Capture the cell that displays the provided text and extract its [x, y] central coordinate. 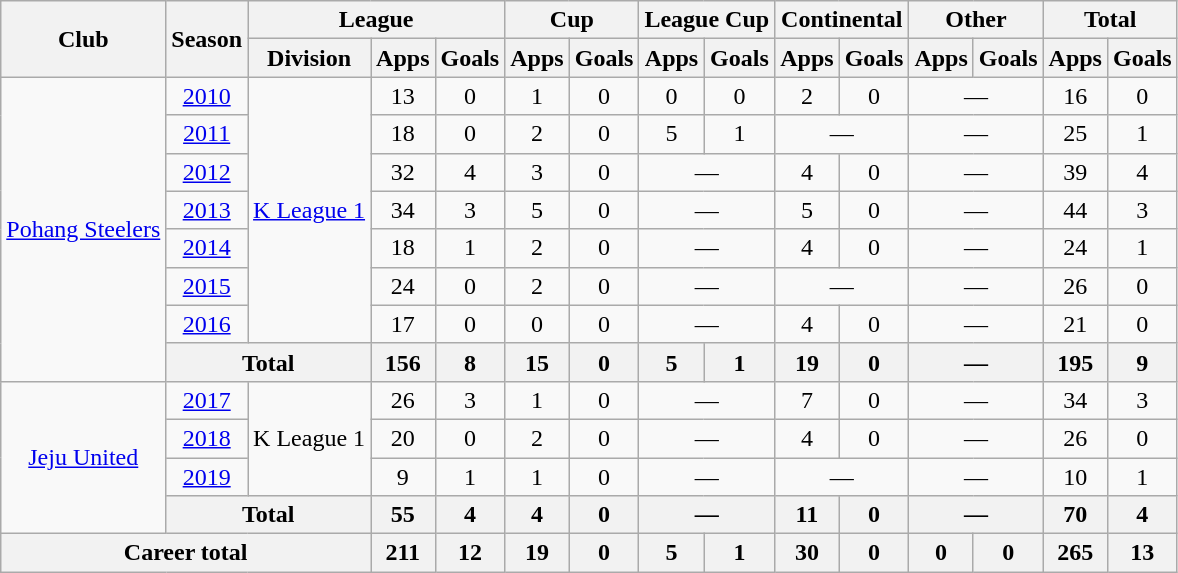
2012 [207, 172]
12 [470, 553]
20 [403, 438]
2015 [207, 286]
7 [807, 400]
2010 [207, 96]
15 [537, 362]
Cup [572, 20]
2019 [207, 477]
Jeju United [84, 457]
39 [1075, 172]
17 [403, 324]
Division [310, 58]
League Cup [707, 20]
Club [84, 39]
70 [1075, 515]
195 [1075, 362]
10 [1075, 477]
30 [807, 553]
Season [207, 39]
2011 [207, 134]
Pohang Steelers [84, 229]
Career total [186, 553]
2016 [207, 324]
44 [1075, 210]
16 [1075, 96]
32 [403, 172]
21 [1075, 324]
Continental [842, 20]
55 [403, 515]
8 [470, 362]
2013 [207, 210]
11 [807, 515]
2017 [207, 400]
2018 [207, 438]
2014 [207, 248]
25 [1075, 134]
211 [403, 553]
156 [403, 362]
265 [1075, 553]
Other [976, 20]
League [376, 20]
